Pinpoint the cell where the given text exists, returning its (x, y) midpoint coordinate. 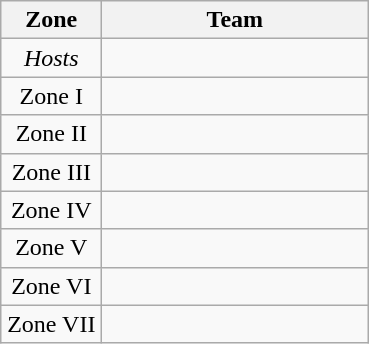
Zone II (52, 134)
Zone I (52, 96)
Zone V (52, 248)
Zone (52, 20)
Hosts (52, 58)
Zone IV (52, 210)
Team (235, 20)
Zone III (52, 172)
Zone VII (52, 324)
Zone VI (52, 286)
